Return the (X, Y) coordinate for the center point of the cell that contains the specified text.  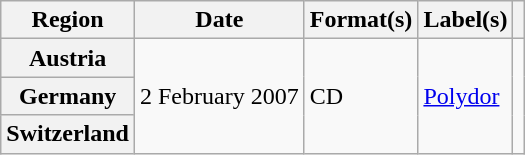
Switzerland (68, 134)
Label(s) (466, 20)
Date (219, 20)
Format(s) (361, 20)
Austria (68, 58)
Polydor (466, 96)
CD (361, 96)
Germany (68, 96)
2 February 2007 (219, 96)
Region (68, 20)
